Find where the given text appears and provide that cell's center as [x, y] coordinate. 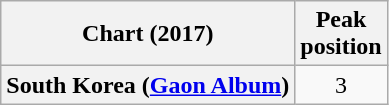
Peakposition [341, 34]
South Korea (Gaon Album) [148, 85]
3 [341, 85]
Chart (2017) [148, 34]
